Determine the (X, Y) coordinate at the center of the cell enclosing the given text.  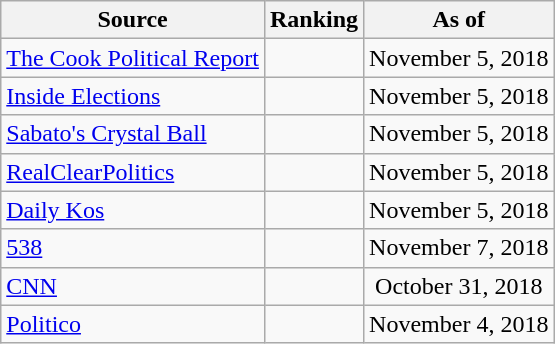
Source (133, 20)
Inside Elections (133, 96)
Ranking (314, 20)
538 (133, 248)
CNN (133, 286)
The Cook Political Report (133, 58)
As of (459, 20)
Sabato's Crystal Ball (133, 134)
November 4, 2018 (459, 324)
Politico (133, 324)
November 7, 2018 (459, 248)
Daily Kos (133, 210)
RealClearPolitics (133, 172)
October 31, 2018 (459, 286)
